Extract the (x, y) coordinate from the center of the cell holding the provided text.  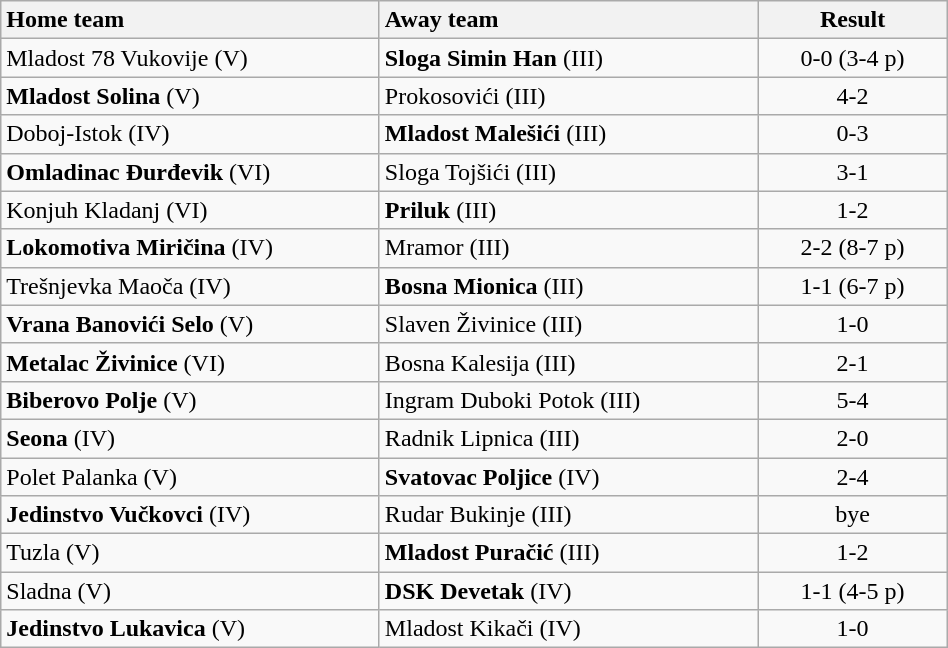
Seona (IV) (190, 438)
bye (852, 515)
Away team (568, 20)
Mladost Malešići (III) (568, 134)
Home team (190, 20)
4-2 (852, 96)
Konjuh Kladanj (VI) (190, 210)
5-4 (852, 400)
Bosna Mionica (III) (568, 286)
0-0 (3-4 p) (852, 58)
Tuzla (V) (190, 553)
Mramor (III) (568, 248)
Jedinstvo Lukavica (V) (190, 629)
Biberovo Polje (V) (190, 400)
Result (852, 20)
DSK Devetak (IV) (568, 591)
Mladost Solina (V) (190, 96)
Mladost Puračić (III) (568, 553)
Slaven Živinice (III) (568, 324)
0-3 (852, 134)
1-1 (6-7 p) (852, 286)
Bosna Kalesija (III) (568, 362)
1-1 (4-5 p) (852, 591)
Priluk (III) (568, 210)
2-2 (8-7 p) (852, 248)
Svatovac Poljice (IV) (568, 477)
2-4 (852, 477)
Mladost 78 Vukovije (V) (190, 58)
Omladinac Đurđevik (VI) (190, 172)
Sloga Tojšići (III) (568, 172)
Ingram Duboki Potok (III) (568, 400)
Vrana Banovići Selo (V) (190, 324)
2-0 (852, 438)
Metalac Živinice (VI) (190, 362)
2-1 (852, 362)
Jedinstvo Vučkovci (IV) (190, 515)
Mladost Kikači (IV) (568, 629)
Radnik Lipnica (III) (568, 438)
Trešnjevka Maoča (IV) (190, 286)
Prokosovići (III) (568, 96)
3-1 (852, 172)
Lokomotiva Miričina (IV) (190, 248)
Polet Palanka (V) (190, 477)
Sloga Simin Han (III) (568, 58)
Sladna (V) (190, 591)
Rudar Bukinje (III) (568, 515)
Doboj-Istok (IV) (190, 134)
